Pinpoint the cell where the given text exists, returning its (x, y) midpoint coordinate. 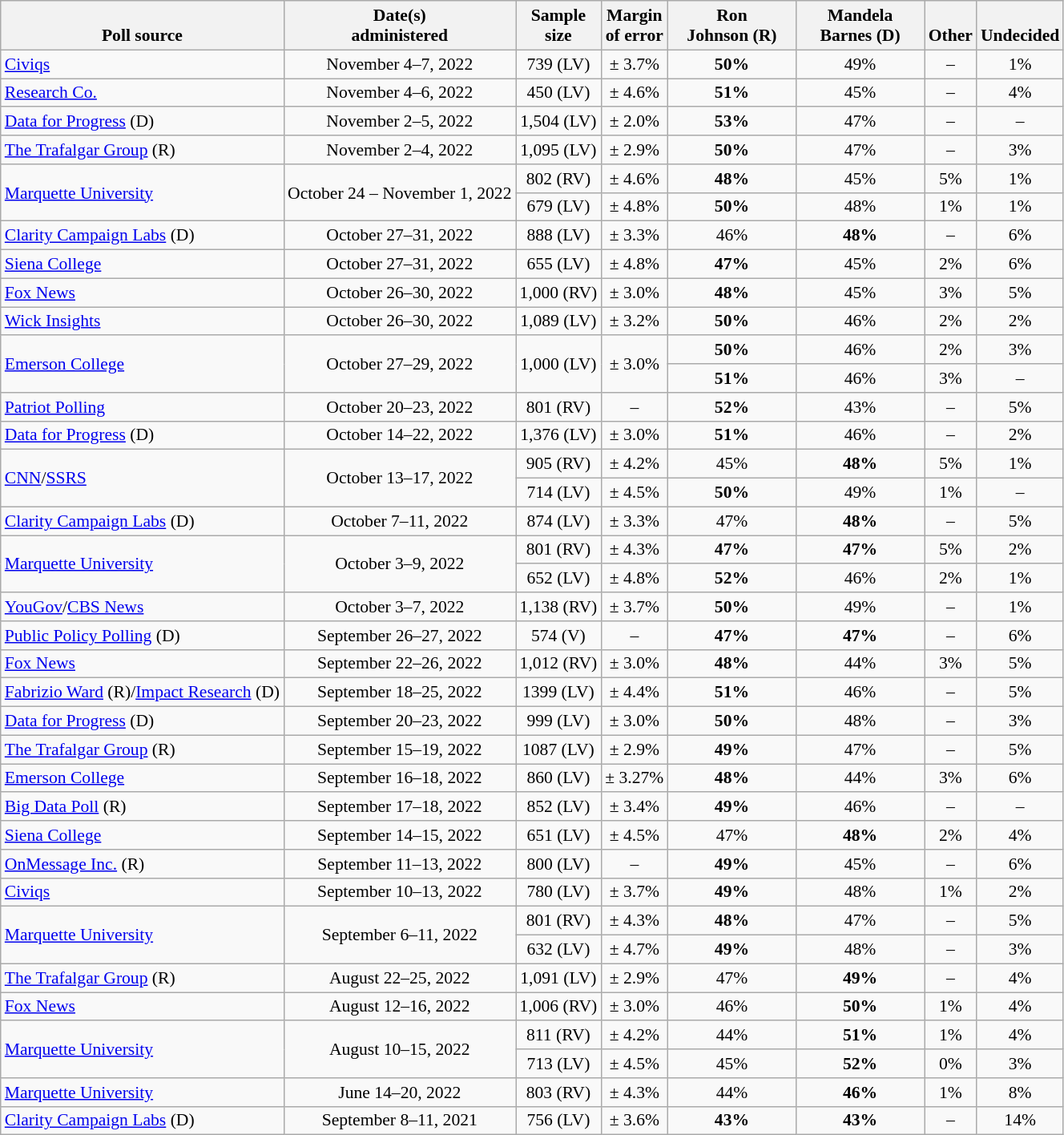
1,012 (RV) (559, 664)
September 20–23, 2022 (400, 721)
Fabrizio Ward (R)/Impact Research (D) (143, 693)
Public Policy Polling (D) (143, 636)
September 15–19, 2022 (400, 749)
September 8–11, 2021 (400, 1121)
October 14–22, 2022 (400, 435)
September 10–13, 2022 (400, 892)
Big Data Poll (R) (143, 807)
888 (LV) (559, 236)
860 (LV) (559, 778)
MandelaBarnes (D) (860, 26)
± 4.7% (635, 950)
± 4.4% (635, 693)
Other (950, 26)
905 (RV) (559, 464)
1,376 (LV) (559, 435)
852 (LV) (559, 807)
1,095 (LV) (559, 150)
± 3.27% (635, 778)
Poll source (143, 26)
October 27–29, 2022 (400, 364)
October 20–23, 2022 (400, 407)
October 7–11, 2022 (400, 521)
1,091 (LV) (559, 978)
Date(s)administered (400, 26)
OnMessage Inc. (R) (143, 864)
October 3–9, 2022 (400, 564)
632 (LV) (559, 950)
8% (1020, 1093)
655 (LV) (559, 265)
August 12–16, 2022 (400, 1007)
1,006 (RV) (559, 1007)
September 11–13, 2022 (400, 864)
1,138 (RV) (559, 607)
September 22–26, 2022 (400, 664)
756 (LV) (559, 1121)
802 (RV) (559, 179)
Patriot Polling (143, 407)
September 16–18, 2022 (400, 778)
1,089 (LV) (559, 321)
± 3.4% (635, 807)
14% (1020, 1121)
800 (LV) (559, 864)
714 (LV) (559, 493)
780 (LV) (559, 892)
September 14–15, 2022 (400, 835)
August 22–25, 2022 (400, 978)
1,504 (LV) (559, 122)
651 (LV) (559, 835)
± 3.2% (635, 321)
Wick Insights (143, 321)
November 2–4, 2022 (400, 150)
June 14–20, 2022 (400, 1093)
652 (LV) (559, 579)
1399 (LV) (559, 693)
1,000 (RV) (559, 293)
CNN/SSRS (143, 478)
YouGov/CBS News (143, 607)
November 2–5, 2022 (400, 122)
September 26–27, 2022 (400, 636)
± 3.6% (635, 1121)
Research Co. (143, 93)
September 18–25, 2022 (400, 693)
803 (RV) (559, 1093)
September 17–18, 2022 (400, 807)
739 (LV) (559, 64)
± 2.0% (635, 122)
574 (V) (559, 636)
0% (950, 1064)
811 (RV) (559, 1036)
October 3–7, 2022 (400, 607)
Undecided (1020, 26)
1087 (LV) (559, 749)
679 (LV) (559, 207)
450 (LV) (559, 93)
1,000 (LV) (559, 364)
October 13–17, 2022 (400, 478)
Samplesize (559, 26)
November 4–6, 2022 (400, 93)
713 (LV) (559, 1064)
RonJohnson (R) (731, 26)
November 4–7, 2022 (400, 64)
Marginof error (635, 26)
874 (LV) (559, 521)
August 10–15, 2022 (400, 1050)
53% (731, 122)
September 6–11, 2022 (400, 935)
999 (LV) (559, 721)
October 24 – November 1, 2022 (400, 192)
